Scan for the cell matching the given text and deliver its [x, y] coordinate at center. 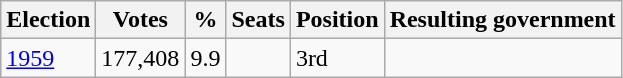
3rd [337, 58]
1959 [48, 58]
9.9 [206, 58]
Votes [140, 20]
Position [337, 20]
177,408 [140, 58]
Seats [258, 20]
Resulting government [502, 20]
% [206, 20]
Election [48, 20]
